Identify which cell holds the provided text, then report its (x, y) central coordinate. 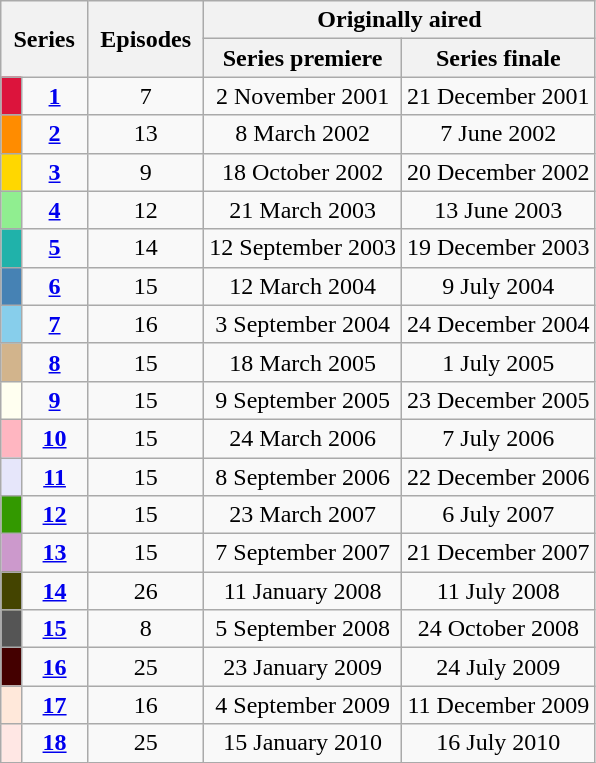
19 December 2003 (498, 248)
2 November 2001 (303, 96)
23 January 2009 (303, 667)
12 September 2003 (303, 248)
9 July 2004 (498, 286)
21 December 2007 (498, 553)
18 March 2005 (303, 362)
23 December 2005 (498, 400)
Series (44, 39)
24 July 2009 (498, 667)
5 September 2008 (303, 629)
11 July 2008 (498, 591)
24 October 2008 (498, 629)
11 January 2008 (303, 591)
4 September 2009 (303, 705)
10 (55, 438)
21 March 2003 (303, 210)
1 July 2005 (498, 362)
7 June 2002 (498, 134)
9 September 2005 (303, 400)
8 March 2002 (303, 134)
8 September 2006 (303, 477)
24 December 2004 (498, 324)
16 July 2010 (498, 743)
23 March 2007 (303, 515)
22 December 2006 (498, 477)
11 (55, 477)
26 (146, 591)
7 September 2007 (303, 553)
Originally aired (400, 20)
Series premiere (303, 58)
5 (55, 248)
11 December 2009 (498, 705)
15 January 2010 (303, 743)
24 March 2006 (303, 438)
7 July 2006 (498, 438)
13 June 2003 (498, 210)
1 (55, 96)
2 (55, 134)
3 (55, 172)
12 March 2004 (303, 286)
6 July 2007 (498, 515)
18 October 2002 (303, 172)
17 (55, 705)
4 (55, 210)
Series finale (498, 58)
21 December 2001 (498, 96)
20 December 2002 (498, 172)
18 (55, 743)
Episodes (146, 39)
6 (55, 286)
3 September 2004 (303, 324)
